Search for the cell housing the specified text and yield its [x, y] center coordinate. 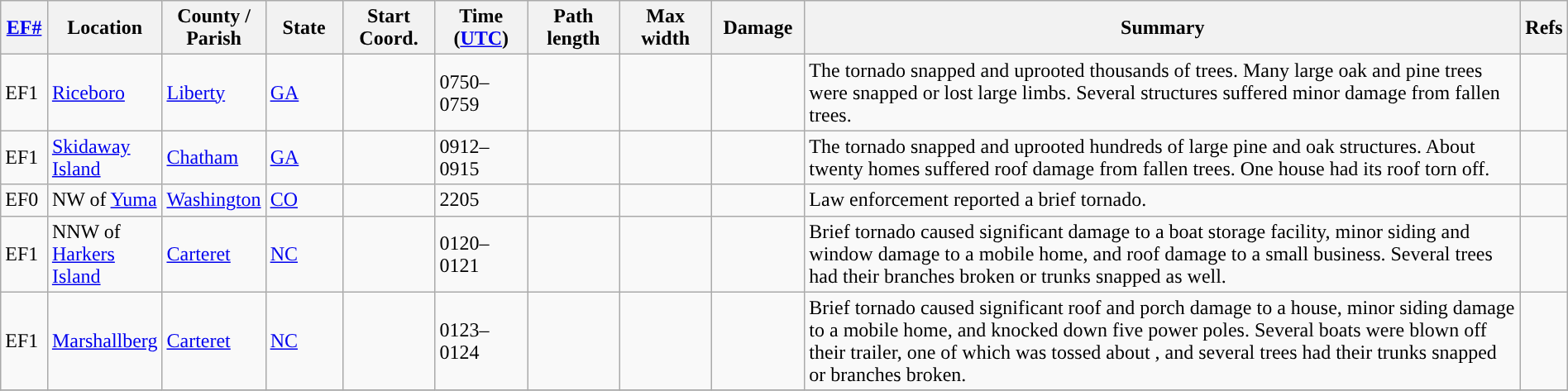
Law enforcement reported a brief tornado. [1163, 200]
Liberty [213, 93]
County / Parish [213, 28]
Max width [665, 28]
0912–0915 [481, 157]
0750–0759 [481, 93]
Washington [213, 200]
CO [304, 200]
NNW of Harkers Island [104, 254]
2205 [481, 200]
Start Coord. [389, 28]
Location [104, 28]
Marshallberg [104, 341]
Time (UTC) [481, 28]
EF# [25, 28]
Chatham [213, 157]
Path length [574, 28]
Damage [758, 28]
Riceboro [104, 93]
NW of Yuma [104, 200]
0123–0124 [481, 341]
Refs [1545, 28]
State [304, 28]
EF0 [25, 200]
0120–0121 [481, 254]
Summary [1163, 28]
Skidaway Island [104, 157]
